Pinpoint the cell where the given text exists, returning its [X, Y] midpoint coordinate. 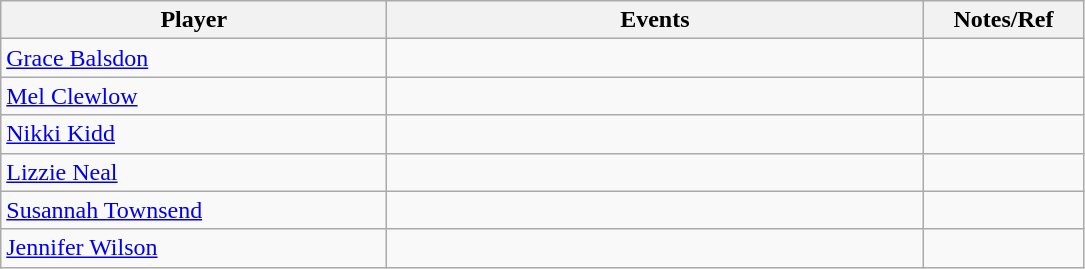
Notes/Ref [1004, 20]
Lizzie Neal [194, 172]
Events [655, 20]
Grace Balsdon [194, 58]
Susannah Townsend [194, 210]
Jennifer Wilson [194, 248]
Player [194, 20]
Mel Clewlow [194, 96]
Nikki Kidd [194, 134]
